Pinpoint the cell where the given text exists, returning its (x, y) midpoint coordinate. 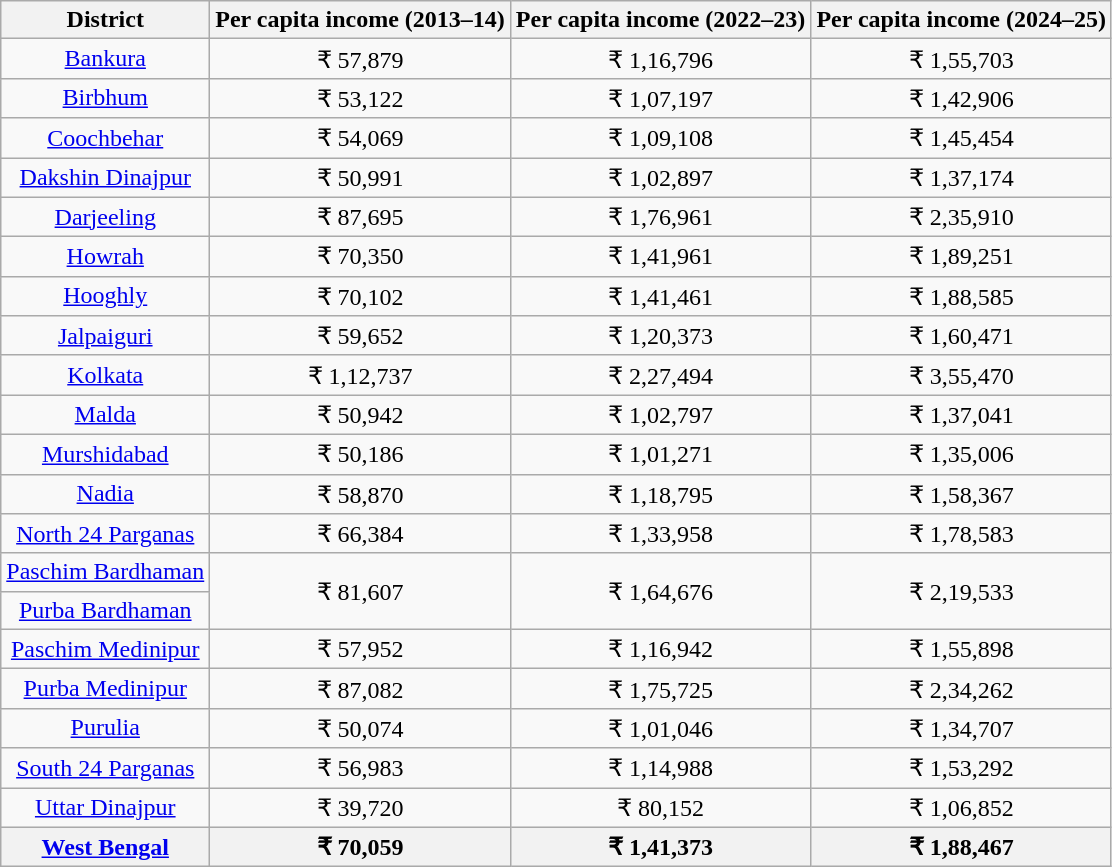
₹ 1,89,251 (962, 257)
West Bengal (106, 847)
₹ 39,720 (360, 808)
Bankura (106, 59)
₹ 50,942 (360, 415)
₹ 1,42,906 (962, 98)
Birbhum (106, 98)
₹ 1,76,961 (660, 217)
Hooghly (106, 296)
₹ 1,37,041 (962, 415)
₹ 1,88,585 (962, 296)
Purba Bardhaman (106, 610)
Malda (106, 415)
₹ 1,07,197 (660, 98)
₹ 66,384 (360, 534)
₹ 1,45,454 (962, 138)
₹ 58,870 (360, 494)
Paschim Bardhaman (106, 572)
₹ 70,102 (360, 296)
₹ 1,09,108 (660, 138)
₹ 1,02,897 (660, 178)
₹ 70,059 (360, 847)
₹ 50,991 (360, 178)
₹ 1,88,467 (962, 847)
₹ 2,27,494 (660, 375)
₹ 57,879 (360, 59)
₹ 3,55,470 (962, 375)
₹ 1,64,676 (660, 591)
₹ 57,952 (360, 649)
₹ 1,41,961 (660, 257)
₹ 1,01,271 (660, 454)
₹ 2,35,910 (962, 217)
₹ 1,16,796 (660, 59)
₹ 1,20,373 (660, 336)
Howrah (106, 257)
₹ 1,41,373 (660, 847)
₹ 1,16,942 (660, 649)
₹ 50,074 (360, 728)
Per capita income (2022–23) (660, 20)
₹ 1,35,006 (962, 454)
₹ 59,652 (360, 336)
₹ 1,60,471 (962, 336)
₹ 1,18,795 (660, 494)
₹ 1,41,461 (660, 296)
Paschim Medinipur (106, 649)
₹ 53,122 (360, 98)
₹ 87,695 (360, 217)
₹ 1,12,737 (360, 375)
₹ 70,350 (360, 257)
₹ 1,33,958 (660, 534)
₹ 50,186 (360, 454)
Murshidabad (106, 454)
₹ 2,19,533 (962, 591)
₹ 1,55,703 (962, 59)
₹ 1,37,174 (962, 178)
Nadia (106, 494)
₹ 1,58,367 (962, 494)
₹ 1,55,898 (962, 649)
North 24 Parganas (106, 534)
Kolkata (106, 375)
₹ 87,082 (360, 689)
Per capita income (2013–14) (360, 20)
₹ 80,152 (660, 808)
₹ 1,75,725 (660, 689)
₹ 2,34,262 (962, 689)
Jalpaiguri (106, 336)
Dakshin Dinajpur (106, 178)
₹ 54,069 (360, 138)
District (106, 20)
Coochbehar (106, 138)
₹ 1,14,988 (660, 768)
₹ 56,983 (360, 768)
Purba Medinipur (106, 689)
Darjeeling (106, 217)
Per capita income (2024–25) (962, 20)
₹ 1,53,292 (962, 768)
₹ 1,78,583 (962, 534)
₹ 1,02,797 (660, 415)
₹ 1,01,046 (660, 728)
Uttar Dinajpur (106, 808)
₹ 1,34,707 (962, 728)
₹ 81,607 (360, 591)
Purulia (106, 728)
₹ 1,06,852 (962, 808)
South 24 Parganas (106, 768)
